Locate the cell with the specified text and output its [x, y] center coordinate. 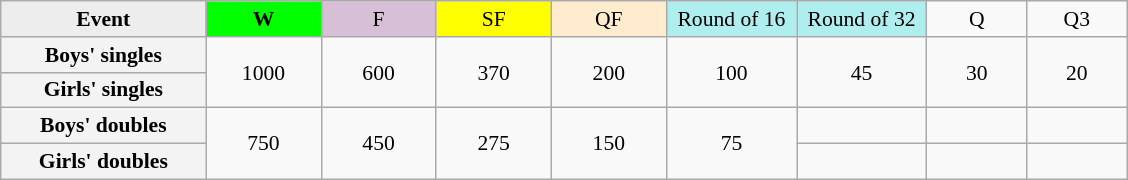
W [264, 19]
750 [264, 144]
Boys' singles [104, 55]
Round of 16 [731, 19]
Girls' doubles [104, 162]
45 [861, 72]
30 [977, 72]
Event [104, 19]
200 [608, 72]
Q3 [1077, 19]
SF [494, 19]
1000 [264, 72]
150 [608, 144]
Girls' singles [104, 90]
Boys' doubles [104, 126]
100 [731, 72]
QF [608, 19]
75 [731, 144]
Q [977, 19]
370 [494, 72]
F [378, 19]
Round of 32 [861, 19]
600 [378, 72]
20 [1077, 72]
450 [378, 144]
275 [494, 144]
